Extract the [X, Y] coordinate from the center of the cell holding the provided text.  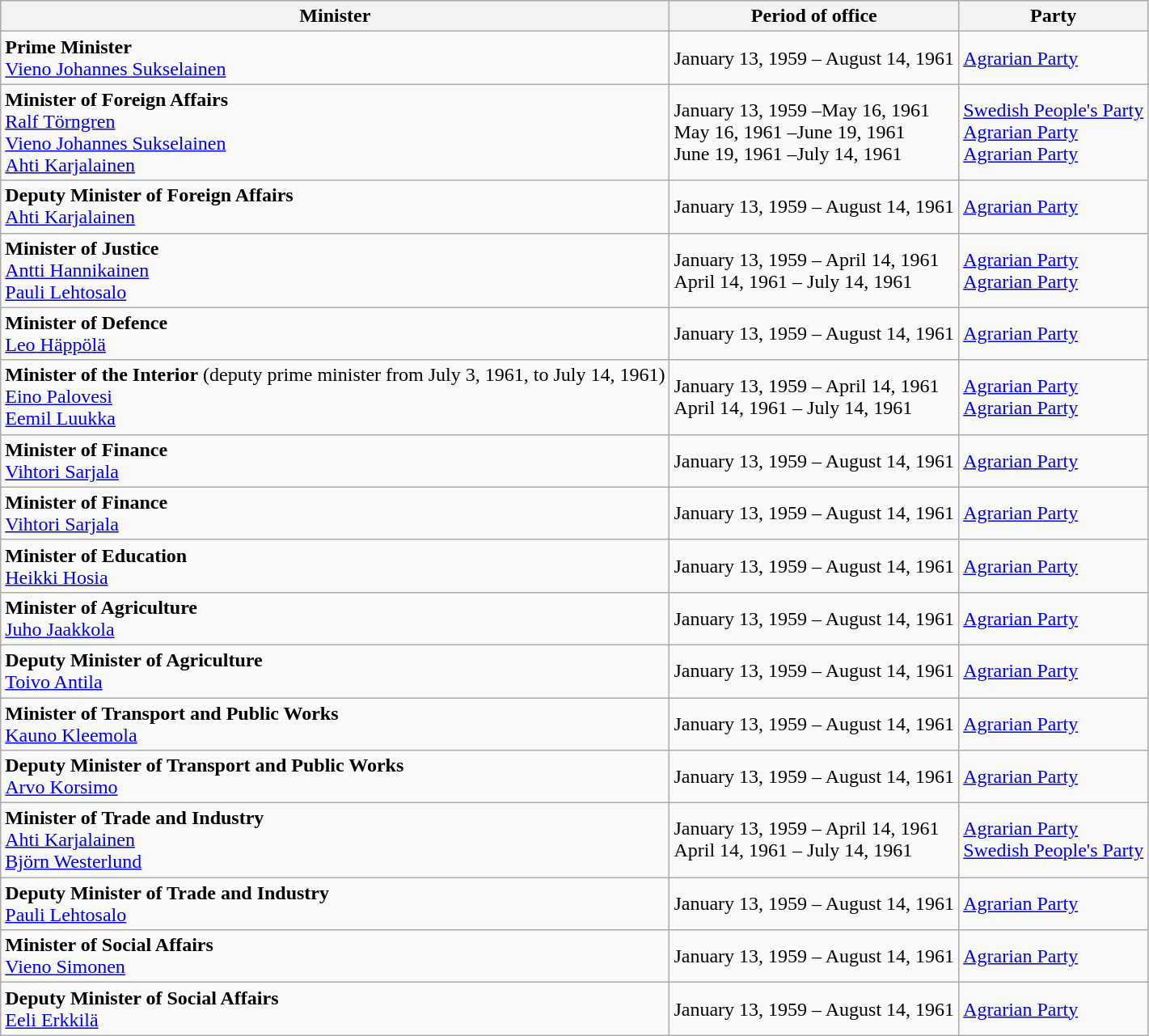
Agrarian PartySwedish People's Party [1054, 840]
Party [1054, 16]
Deputy Minister of Social AffairsEeli Erkkilä [335, 1009]
Deputy Minister of Foreign Affairs Ahti Karjalainen [335, 207]
Minister [335, 16]
Deputy Minister of AgricultureToivo Antila [335, 671]
Minister of Transport and Public WorksKauno Kleemola [335, 723]
Minister of EducationHeikki Hosia [335, 566]
Deputy Minister of Transport and Public WorksArvo Korsimo [335, 776]
Minister of the Interior (deputy prime minister from July 3, 1961, to July 14, 1961) Eino PalovesiEemil Luukka [335, 397]
Minister of Social AffairsVieno Simonen [335, 956]
January 13, 1959 –May 16, 1961May 16, 1961 –June 19, 1961June 19, 1961 –July 14, 1961 [814, 133]
Minister of DefenceLeo Häppölä [335, 333]
Period of office [814, 16]
Swedish People's PartyAgrarian PartyAgrarian Party [1054, 133]
Minister of Foreign Affairs Ralf TörngrenVieno Johannes SukselainenAhti Karjalainen [335, 133]
Minister of AgricultureJuho Jaakkola [335, 618]
Minister of JusticeAntti HannikainenPauli Lehtosalo [335, 270]
Prime MinisterVieno Johannes Sukselainen [335, 58]
Deputy Minister of Trade and Industry Pauli Lehtosalo [335, 904]
Minister of Trade and IndustryAhti KarjalainenBjörn Westerlund [335, 840]
